Search for the cell housing the specified text and yield its [x, y] center coordinate. 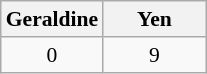
0 [52, 55]
Geraldine [52, 19]
9 [154, 55]
Yen [154, 19]
